Provide the [X, Y] coordinate of the cell's center where the given text is located.  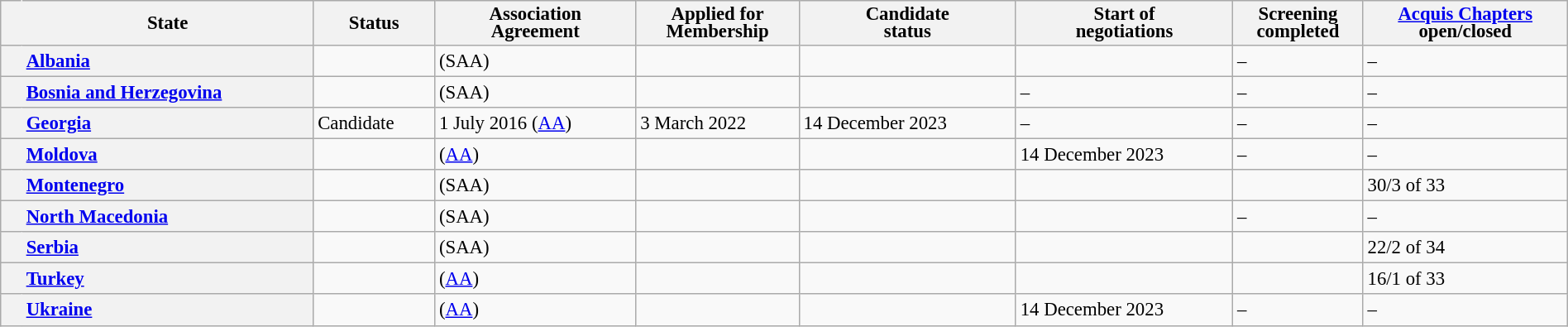
16/1 of 33 [1465, 279]
Start ofnegotiations [1124, 23]
3 March 2022 [718, 123]
Applied for Membership [718, 23]
Bosnia and Herzegovina [167, 92]
Acquis Chapters open/closed [1465, 23]
State [167, 23]
Candidatestatus [907, 23]
22/2 of 34 [1465, 248]
Status [374, 23]
Ukraine [167, 310]
Screeningcompleted [1298, 23]
Candidate [374, 123]
Turkey [167, 279]
30/3 of 33 [1465, 185]
1 July 2016 (AA) [536, 123]
Montenegro [167, 185]
North Macedonia [167, 217]
Moldova [167, 155]
Serbia [167, 248]
Albania [167, 61]
Association Agreement [536, 23]
Georgia [167, 123]
